Provide the [x, y] coordinate of the cell's center where the given text is located.  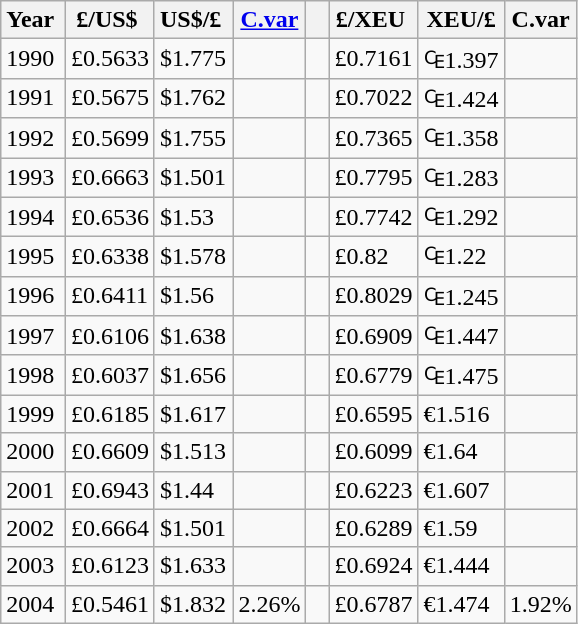
$1.513 [193, 452]
$1.638 [193, 336]
$1.617 [193, 414]
$1.56 [193, 296]
£/US$ [110, 20]
1.92% [540, 604]
Year [34, 20]
$1.755 [193, 138]
1993 [34, 178]
£0.6223 [374, 490]
£0.6338 [110, 257]
£0.6779 [374, 375]
1990 [34, 59]
2002 [34, 528]
£0.6536 [110, 217]
£0.5633 [110, 59]
XEU/£ [461, 20]
£0.6106 [110, 336]
2.26% [270, 604]
1995 [34, 257]
2003 [34, 566]
$1.44 [193, 490]
1992 [34, 138]
£0.82 [374, 257]
£0.6411 [110, 296]
£0.6924 [374, 566]
2000 [34, 452]
$1.578 [193, 257]
£0.5675 [110, 98]
$1.762 [193, 98]
£0.6664 [110, 528]
1997 [34, 336]
£0.7022 [374, 98]
₠1.245 [461, 296]
₠1.397 [461, 59]
$1.633 [193, 566]
₠1.358 [461, 138]
2001 [34, 490]
£0.6663 [110, 178]
£0.6289 [374, 528]
€1.444 [461, 566]
£0.7365 [374, 138]
1996 [34, 296]
₠1.22 [461, 257]
1999 [34, 414]
£0.6909 [374, 336]
1998 [34, 375]
1991 [34, 98]
£0.6787 [374, 604]
₠1.475 [461, 375]
£0.6185 [110, 414]
£0.5699 [110, 138]
1994 [34, 217]
$1.832 [193, 604]
£0.6609 [110, 452]
£0.6123 [110, 566]
£0.7742 [374, 217]
$1.775 [193, 59]
£0.7795 [374, 178]
€1.474 [461, 604]
£0.6595 [374, 414]
£/XEU [374, 20]
£0.8029 [374, 296]
€1.64 [461, 452]
US$/£ [193, 20]
$1.53 [193, 217]
₠1.292 [461, 217]
₠1.424 [461, 98]
£0.6037 [110, 375]
₠1.283 [461, 178]
€1.516 [461, 414]
€1.59 [461, 528]
₠1.447 [461, 336]
£0.6943 [110, 490]
£0.5461 [110, 604]
€1.607 [461, 490]
£0.7161 [374, 59]
2004 [34, 604]
£0.6099 [374, 452]
$1.656 [193, 375]
